Output the [X, Y] coordinate of the center of the cell containing the given text.  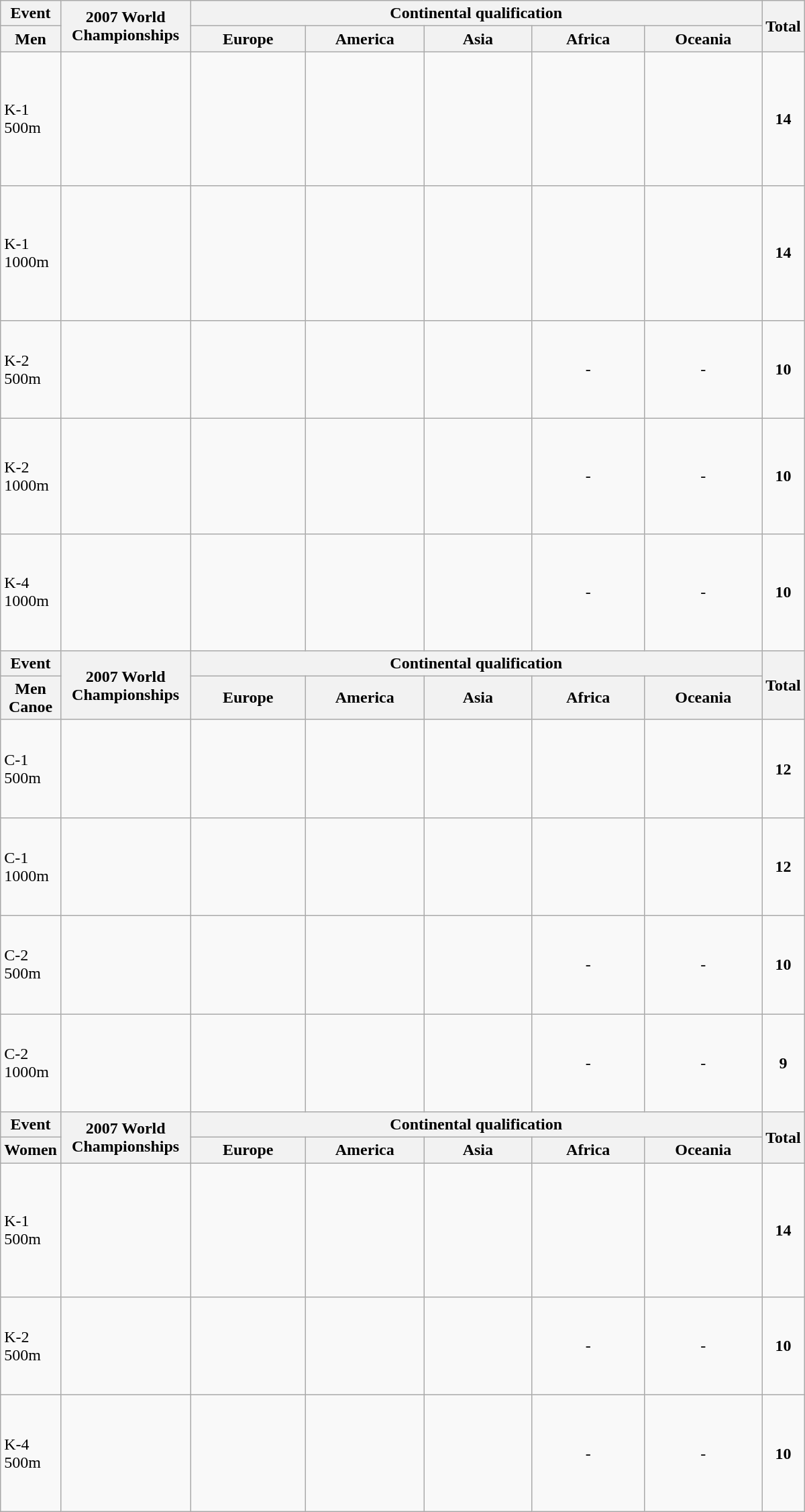
C-2 1000m [31, 1062]
Men [31, 39]
9 [784, 1062]
K-4 500m [31, 1454]
Men Canoe [31, 698]
C-1 500m [31, 768]
Women [31, 1150]
C-2 500m [31, 964]
C-1 1000m [31, 866]
K-4 1000m [31, 592]
K-2 1000m [31, 476]
K-1 1000m [31, 253]
